Extract the (x, y) coordinate from the center of the cell holding the provided text.  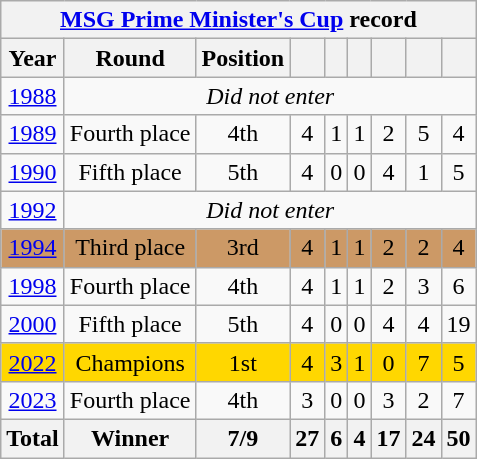
Third place (130, 248)
Position (243, 58)
1990 (33, 172)
Year (33, 58)
Total (33, 438)
24 (424, 438)
7/9 (243, 438)
1992 (33, 210)
MSG Prime Minister's Cup record (238, 20)
50 (458, 438)
17 (388, 438)
1994 (33, 248)
1st (243, 362)
19 (458, 324)
2023 (33, 400)
3rd (243, 248)
1989 (33, 134)
1988 (33, 96)
27 (308, 438)
Round (130, 58)
1998 (33, 286)
2022 (33, 362)
2000 (33, 324)
Winner (130, 438)
Champions (130, 362)
